Detect which cell encompasses the target text, then output its [x, y] center coordinate. 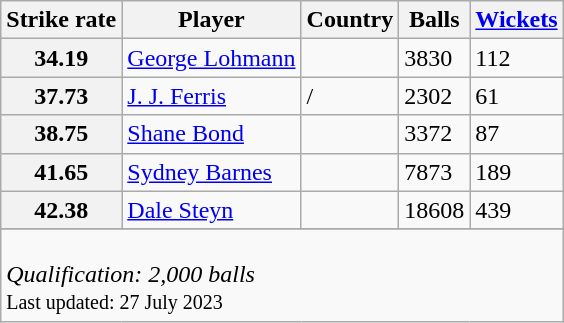
Qualification: 2,000 balls Last updated: 27 July 2023 [282, 275]
Wickets [516, 20]
37.73 [62, 96]
42.38 [62, 210]
Dale Steyn [212, 210]
112 [516, 58]
2302 [434, 96]
189 [516, 172]
41.65 [62, 172]
34.19 [62, 58]
/ [350, 96]
Balls [434, 20]
Sydney Barnes [212, 172]
Shane Bond [212, 134]
87 [516, 134]
Country [350, 20]
61 [516, 96]
7873 [434, 172]
38.75 [62, 134]
J. J. Ferris [212, 96]
18608 [434, 210]
Player [212, 20]
Strike rate [62, 20]
3830 [434, 58]
439 [516, 210]
George Lohmann [212, 58]
3372 [434, 134]
